Return (X, Y) of the center of cell containing provided text 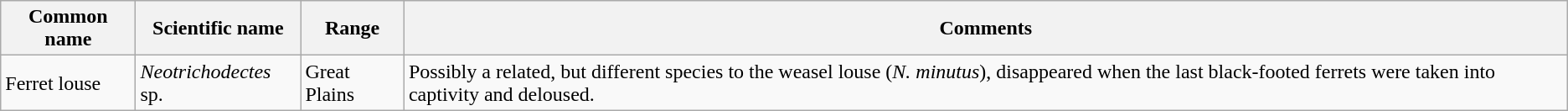
Great Plains (353, 82)
Ferret louse (69, 82)
Common name (69, 29)
Comments (985, 29)
Neotrichodectes sp. (218, 82)
Range (353, 29)
Scientific name (218, 29)
